Identify which cell holds the provided text, then report its (x, y) central coordinate. 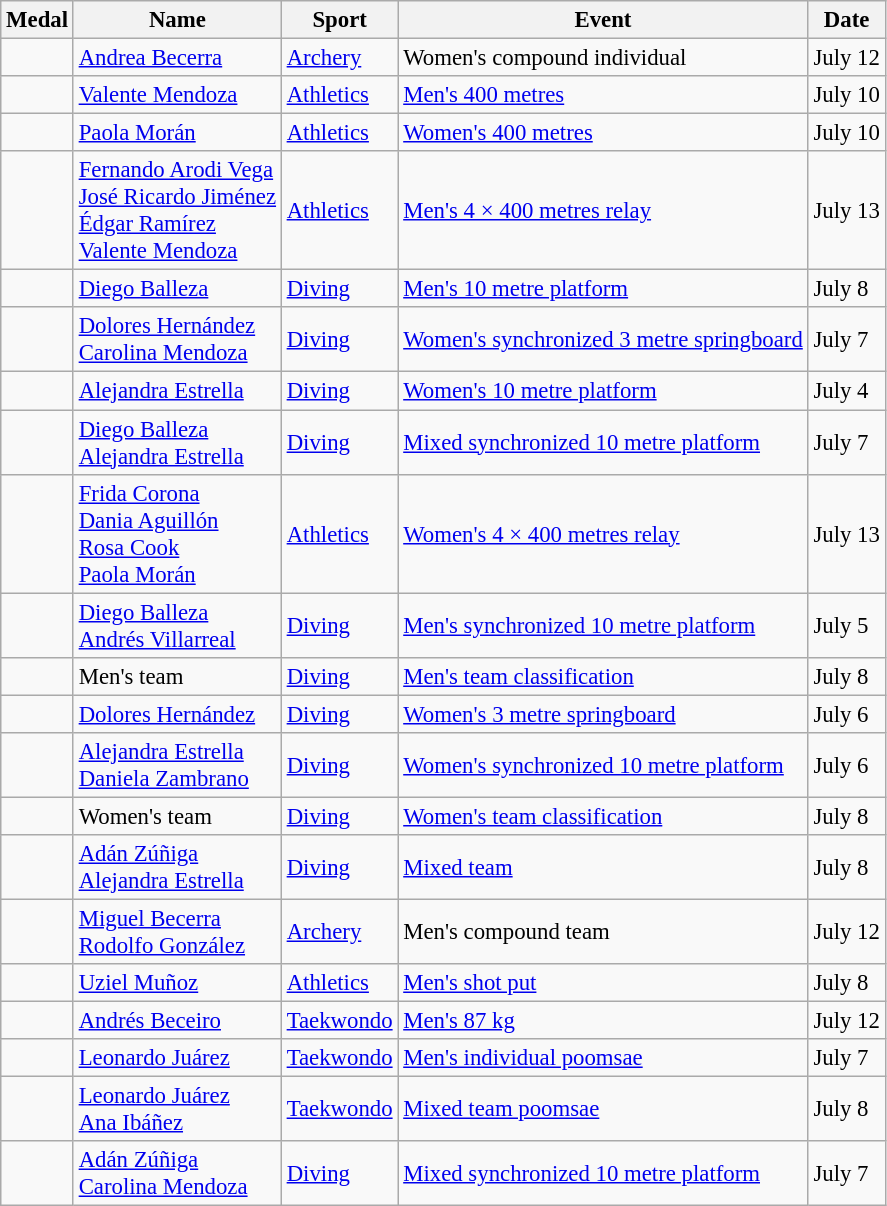
Miguel BecerraRodolfo González (177, 932)
Frida Corona Dania Aguillón Rosa Cook Paola Morán (177, 534)
Diego Balleza Andrés Villarreal (177, 626)
Adán Zúñiga Alejandra Estrella (177, 868)
July 5 (846, 626)
Men's 4 × 400 metres relay (603, 210)
Adán Zúñiga Carolina Mendoza (177, 1174)
Women's 10 metre platform (603, 391)
Paola Morán (177, 133)
Mixed team (603, 868)
Diego Balleza Alejandra Estrella (177, 442)
Men's team (177, 676)
Sport (340, 20)
Men's individual poomsae (603, 1058)
Mixed team poomsae (603, 1110)
Medal (38, 20)
Women's compound individual (603, 58)
Women's team classification (603, 816)
Valente Mendoza (177, 95)
Women's 4 × 400 metres relay (603, 534)
Leonardo Juárez (177, 1058)
Men's compound team (603, 932)
Women's team (177, 816)
Dolores Hernández (177, 714)
Alejandra Estrella Daniela Zambrano (177, 766)
Women's 400 metres (603, 133)
Alejandra Estrella (177, 391)
Fernando Arodi Vega José Ricardo Jiménez Édgar Ramírez Valente Mendoza (177, 210)
Men's team classification (603, 676)
Women's synchronized 3 metre springboard (603, 340)
Event (603, 20)
Andrés Beceiro (177, 1021)
Men's shot put (603, 983)
July 4 (846, 391)
Men's 87 kg (603, 1021)
Date (846, 20)
Men's synchronized 10 metre platform (603, 626)
Men's 10 metre platform (603, 289)
Dolores Hernández Carolina Mendoza (177, 340)
Diego Balleza (177, 289)
Leonardo Juárez Ana Ibáñez (177, 1110)
Andrea Becerra (177, 58)
Name (177, 20)
Women's 3 metre springboard (603, 714)
Men's 400 metres (603, 95)
Women's synchronized 10 metre platform (603, 766)
Uziel Muñoz (177, 983)
